Return (X, Y) of the center of cell containing provided text 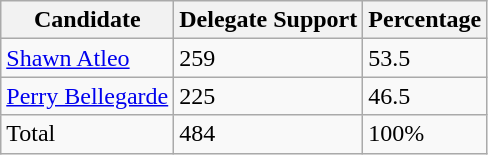
Shawn Atleo (88, 58)
46.5 (425, 96)
53.5 (425, 58)
225 (268, 96)
Perry Bellegarde (88, 96)
Percentage (425, 20)
Total (88, 134)
484 (268, 134)
Delegate Support (268, 20)
100% (425, 134)
Candidate (88, 20)
259 (268, 58)
